Search for the cell housing the specified text and yield its (x, y) center coordinate. 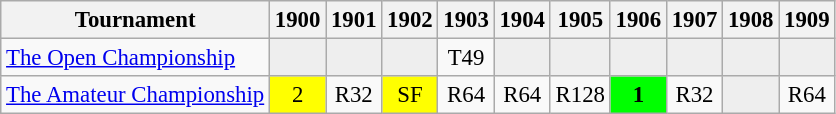
1903 (466, 20)
SF (410, 95)
The Open Championship (136, 58)
T49 (466, 58)
1901 (354, 20)
1 (638, 95)
1900 (298, 20)
The Amateur Championship (136, 95)
Tournament (136, 20)
1905 (580, 20)
1907 (694, 20)
1906 (638, 20)
1904 (522, 20)
1909 (807, 20)
R128 (580, 95)
1908 (751, 20)
1902 (410, 20)
2 (298, 95)
